From the cell containing the given text, extract its center point as (X, Y) coordinate. 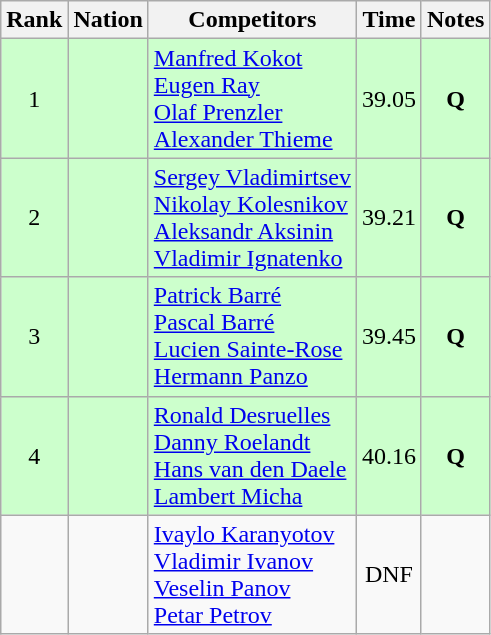
4 (34, 456)
Nation (108, 20)
3 (34, 336)
Notes (455, 20)
Sergey VladimirtsevNikolay KolesnikovAleksandr AksininVladimir Ignatenko (252, 218)
1 (34, 98)
40.16 (388, 456)
Rank (34, 20)
2 (34, 218)
Ivaylo KaranyotovVladimir IvanovVeselin PanovPetar Petrov (252, 574)
Time (388, 20)
39.21 (388, 218)
39.45 (388, 336)
DNF (388, 574)
Competitors (252, 20)
Patrick BarréPascal BarréLucien Sainte-RoseHermann Panzo (252, 336)
Ronald DesruellesDanny RoelandtHans van den DaeleLambert Micha (252, 456)
Manfred KokotEugen RayOlaf PrenzlerAlexander Thieme (252, 98)
39.05 (388, 98)
